Capture the cell that displays the provided text and extract its (x, y) central coordinate. 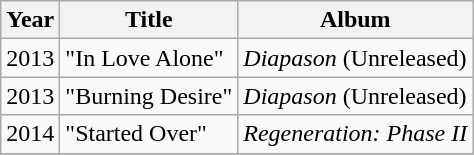
2014 (30, 134)
Title (149, 20)
"In Love Alone" (149, 58)
Regeneration: Phase II (356, 134)
Album (356, 20)
Year (30, 20)
"Burning Desire" (149, 96)
"Started Over" (149, 134)
